From the cell containing the given text, extract its center point as (X, Y) coordinate. 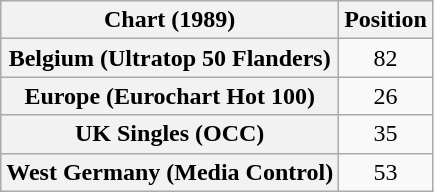
UK Singles (OCC) (170, 134)
53 (386, 172)
Belgium (Ultratop 50 Flanders) (170, 58)
Europe (Eurochart Hot 100) (170, 96)
Chart (1989) (170, 20)
26 (386, 96)
35 (386, 134)
82 (386, 58)
West Germany (Media Control) (170, 172)
Position (386, 20)
